Return [X, Y] of the center of cell containing provided text 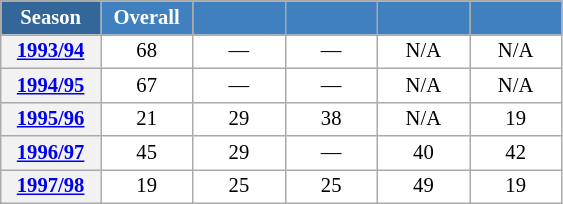
49 [423, 186]
45 [146, 153]
1994/95 [51, 85]
68 [146, 51]
Season [51, 17]
1995/96 [51, 119]
38 [331, 119]
Overall [146, 17]
40 [423, 153]
42 [516, 153]
1996/97 [51, 153]
1993/94 [51, 51]
21 [146, 119]
1997/98 [51, 186]
67 [146, 85]
